Provide the (X, Y) coordinate of the cell's center where the given text is located.  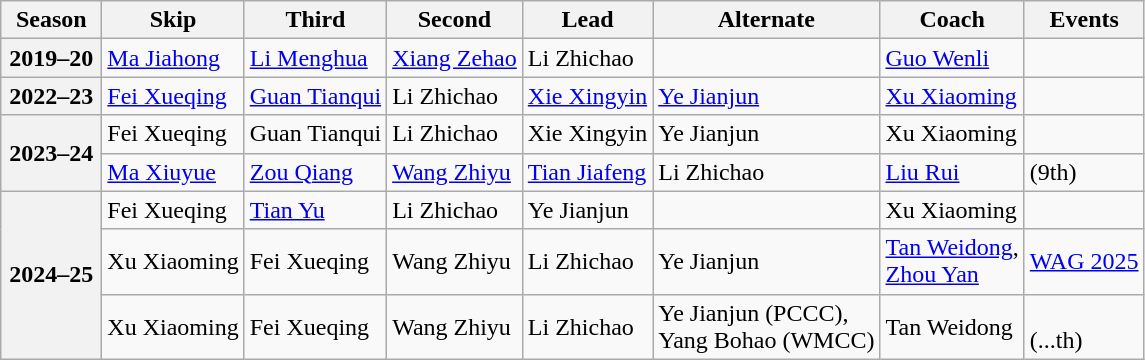
Tian Yu (315, 210)
Third (315, 20)
Ma Jiahong (173, 58)
Tan Weidong,Zhou Yan (952, 262)
Tian Jiafeng (587, 172)
Second (455, 20)
Season (52, 20)
Ye Jianjun (PCCC),Yang Bohao (WMCC) (766, 326)
Zou Qiang (315, 172)
2023–24 (52, 153)
WAG 2025 (1084, 262)
(...th) (1084, 326)
Ma Xiuyue (173, 172)
Li Menghua (315, 58)
2022–23 (52, 96)
Guo Wenli (952, 58)
2024–25 (52, 275)
Coach (952, 20)
Alternate (766, 20)
Events (1084, 20)
(9th) (1084, 172)
Skip (173, 20)
Xiang Zehao (455, 58)
2019–20 (52, 58)
Tan Weidong (952, 326)
Lead (587, 20)
Liu Rui (952, 172)
